Determine the (x, y) coordinate at the center of the cell enclosing the given text.  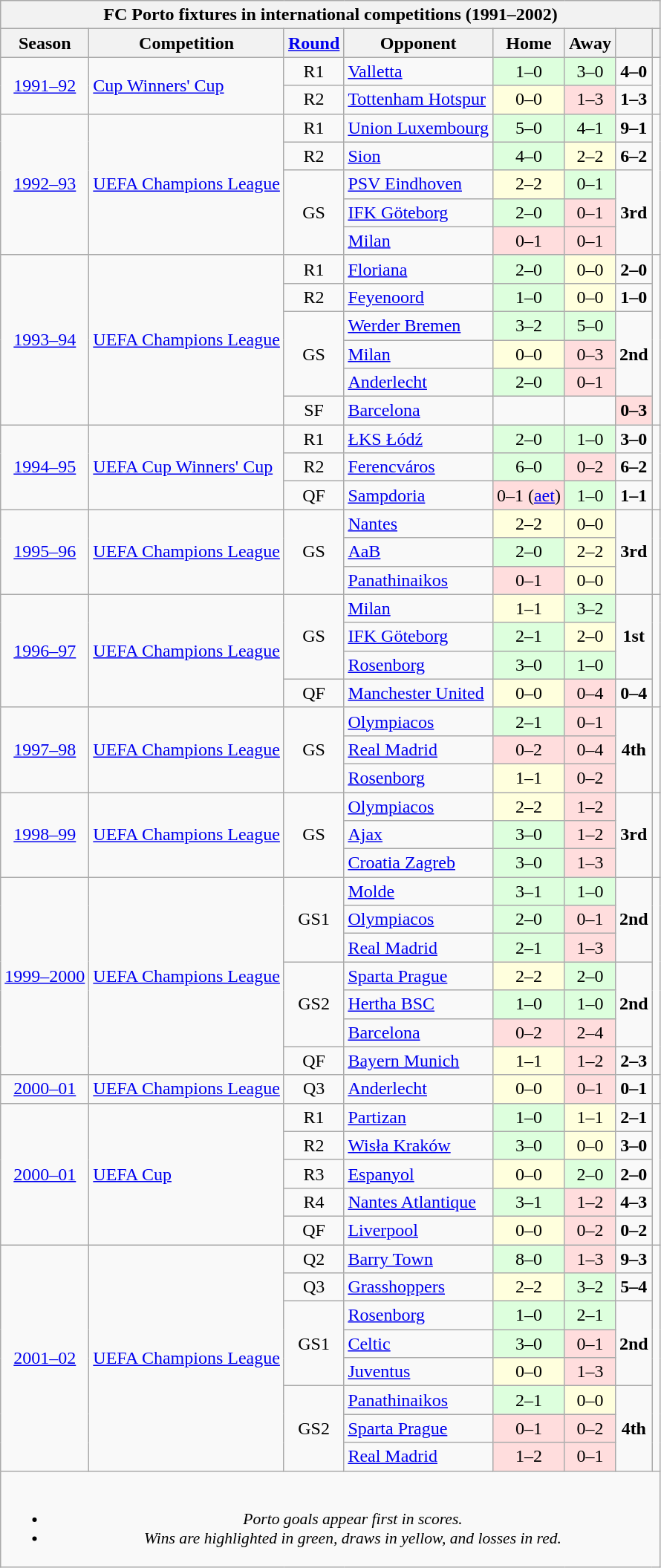
Season (45, 43)
Ajax (419, 835)
Wisła Kraków (419, 1145)
8–0 (529, 1259)
Tottenham Hotspur (419, 100)
Sampdoria (419, 495)
4–1 (590, 128)
Molde (419, 891)
1996–97 (45, 651)
Floriana (419, 269)
Partizan (419, 1117)
Nantes (419, 524)
1993–94 (45, 339)
Croatia Zagreb (419, 863)
UEFA Cup Winners' Cup (187, 467)
PSV Eindhoven (419, 184)
5–4 (634, 1287)
Werder Bremen (419, 325)
Barry Town (419, 1259)
Q2 (313, 1259)
1997–98 (45, 749)
Competition (187, 43)
R4 (313, 1202)
1992–93 (45, 184)
Ferencváros (419, 467)
SF (313, 411)
Away (590, 43)
2–4 (590, 1032)
UEFA Cup (187, 1174)
Nantes Atlantique (419, 1202)
Juventus (419, 1372)
Home (529, 43)
Bayern Munich (419, 1061)
6–0 (529, 467)
Valletta (419, 71)
Opponent (419, 43)
Grasshoppers (419, 1287)
1st (634, 637)
FC Porto fixtures in international competitions (1991–2002) (330, 15)
1999–2000 (45, 976)
2001–02 (45, 1358)
Porto goals appear first in scores.Wins are highlighted in green, draws in yellow, and losses in red. (330, 1519)
4–3 (634, 1202)
Round (313, 43)
Hertha BSC (419, 1004)
1995–96 (45, 552)
Liverpool (419, 1230)
Espanyol (419, 1174)
1994–95 (45, 467)
1998–99 (45, 834)
Union Luxembourg (419, 128)
Sion (419, 156)
ŁKS Łódź (419, 439)
R3 (313, 1174)
Manchester United (419, 693)
Cup Winners' Cup (187, 85)
Celtic (419, 1344)
9–3 (634, 1259)
9–1 (634, 128)
Feyenoord (419, 297)
1991–92 (45, 85)
0–1 (aet) (529, 495)
2–3 (634, 1061)
AaB (419, 552)
